Find where the given text appears and provide that cell's center as [X, Y] coordinate. 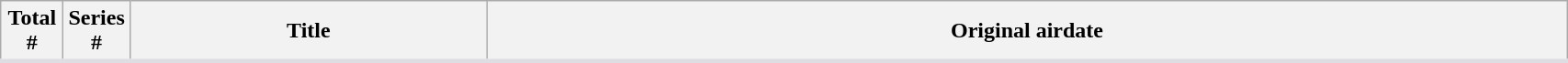
Original airdate [1027, 31]
Total# [32, 31]
Title [309, 31]
Series# [96, 31]
